Find where the given text appears and provide that cell's center as [x, y] coordinate. 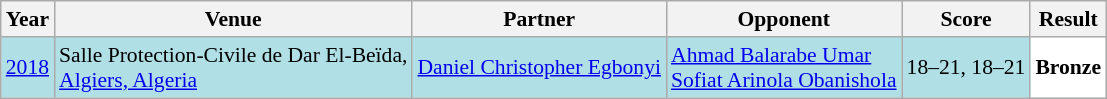
Year [28, 19]
Bronze [1068, 68]
Salle Protection-Civile de Dar El-Beïda,Algiers, Algeria [233, 68]
Daniel Christopher Egbonyi [539, 68]
Opponent [784, 19]
Venue [233, 19]
18–21, 18–21 [966, 68]
Score [966, 19]
2018 [28, 68]
Result [1068, 19]
Partner [539, 19]
Ahmad Balarabe Umar Sofiat Arinola Obanishola [784, 68]
